Extract the [X, Y] coordinate from the center of the cell holding the provided text.  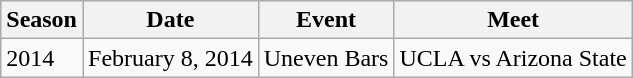
Meet [513, 20]
Season [42, 20]
February 8, 2014 [170, 58]
Event [326, 20]
2014 [42, 58]
UCLA vs Arizona State [513, 58]
Uneven Bars [326, 58]
Date [170, 20]
